Provide the [x, y] coordinate of the cell's center where the given text is located.  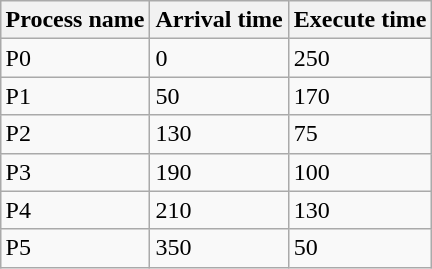
P2 [75, 134]
250 [360, 58]
P4 [75, 210]
350 [219, 248]
P3 [75, 172]
Process name [75, 20]
P1 [75, 96]
170 [360, 96]
Arrival time [219, 20]
0 [219, 58]
100 [360, 172]
P0 [75, 58]
210 [219, 210]
Execute time [360, 20]
75 [360, 134]
P5 [75, 248]
190 [219, 172]
